Pinpoint the cell where the given text exists, returning its [X, Y] midpoint coordinate. 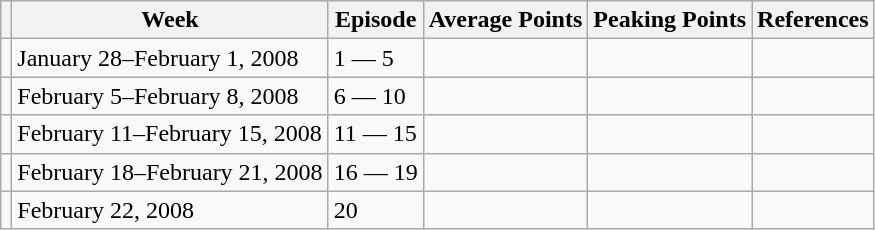
References [814, 20]
February 11–February 15, 2008 [170, 134]
16 — 19 [376, 172]
20 [376, 210]
11 — 15 [376, 134]
1 — 5 [376, 58]
February 5–February 8, 2008 [170, 96]
Average Points [506, 20]
Week [170, 20]
Peaking Points [670, 20]
January 28–February 1, 2008 [170, 58]
February 22, 2008 [170, 210]
Episode [376, 20]
6 — 10 [376, 96]
February 18–February 21, 2008 [170, 172]
